Capture the cell that displays the provided text and extract its (x, y) central coordinate. 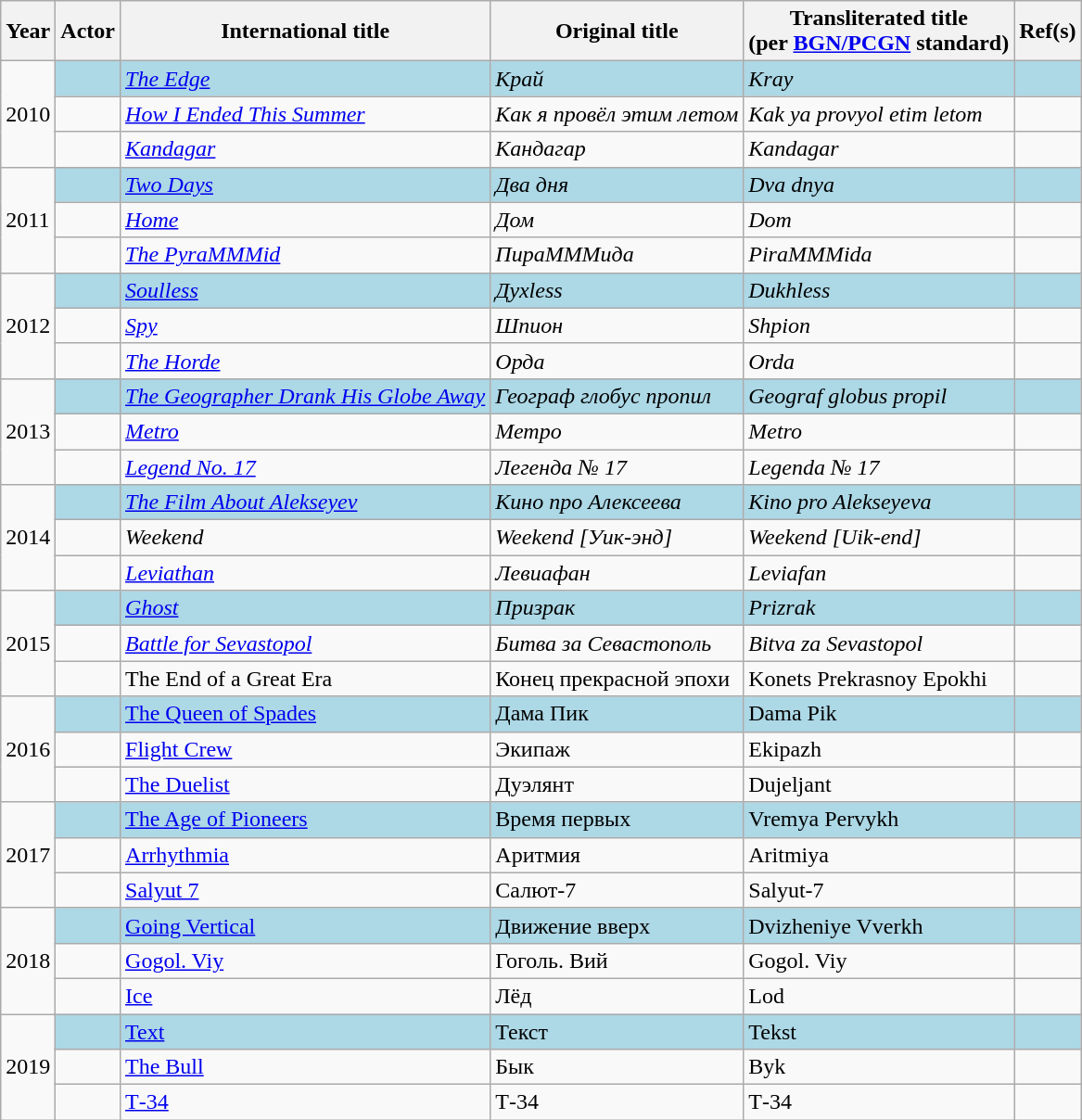
2012 (28, 325)
Дама Пик (617, 714)
Кино про Алексеева (617, 503)
Dva dnya (879, 185)
2013 (28, 431)
Arrhythmia (306, 855)
Legenda № 17 (879, 466)
The End of a Great Era (306, 679)
Actor (88, 32)
Ref(s) (1048, 32)
2011 (28, 220)
The Duelist (306, 784)
Ekipazh (879, 749)
Ghost (306, 608)
Движение вверх (617, 925)
2014 (28, 538)
Aritmiya (879, 855)
The Film About Alekseyev (306, 503)
2019 (28, 1067)
Text (306, 1032)
Два дня (617, 185)
Weekend (306, 538)
ПираМММида (617, 255)
Shpion (879, 325)
Home (306, 220)
Ice (306, 996)
Vremya Pervykh (879, 820)
The Bull (306, 1067)
Как я провёл этим летом (617, 114)
Flight Crew (306, 749)
Орда (617, 361)
Салют-7 (617, 890)
Kino pro Alekseyeva (879, 503)
Orda (879, 361)
Year (28, 32)
Левиафан (617, 573)
Dvizheniye Vverkh (879, 925)
Призрак (617, 608)
Two Days (306, 185)
Bitva za Sevastopol (879, 643)
Экипаж (617, 749)
Lod (879, 996)
Легенда № 17 (617, 466)
Духless (617, 290)
2016 (28, 749)
Kak ya provyol etim letom (879, 114)
Dama Pik (879, 714)
Шпион (617, 325)
Salyut-7 (879, 890)
Dukhless (879, 290)
Salyut 7 (306, 890)
2015 (28, 643)
Конец прекрасной эпохи (617, 679)
Konets Prekrasnoy Epokhi (879, 679)
Лёд (617, 996)
Geograf globus propil (879, 396)
Время первых (617, 820)
Battle for Sevastopol (306, 643)
Географ глобус пропил (617, 396)
Кандагар (617, 149)
International title (306, 32)
Аритмия (617, 855)
The Horde (306, 361)
2017 (28, 855)
The Edge (306, 79)
Spy (306, 325)
Метро (617, 431)
Weekend [Уик-энд] (617, 538)
Soulless (306, 290)
2010 (28, 114)
Текст (617, 1032)
The Geographer Drank His Globe Away (306, 396)
The PyraMMMid (306, 255)
Original title (617, 32)
Byk (879, 1067)
How I Ended This Summer (306, 114)
Битва за Севастополь (617, 643)
Kray (879, 79)
PiraMMMida (879, 255)
Weekend [Uik-end] (879, 538)
Prizrak (879, 608)
Dom (879, 220)
Гоголь. Вий (617, 961)
Legend No. 17 (306, 466)
Дом (617, 220)
Going Vertical (306, 925)
Leviathan (306, 573)
Край (617, 79)
Tekst (879, 1032)
Дуэлянт (617, 784)
Transliterated title(per BGN/PCGN standard) (879, 32)
The Age of Pioneers (306, 820)
Бык (617, 1067)
2018 (28, 961)
Dujeljant (879, 784)
Leviafan (879, 573)
The Queen of Spades (306, 714)
